Return the [x, y] coordinate for the center point of the cell that contains the specified text.  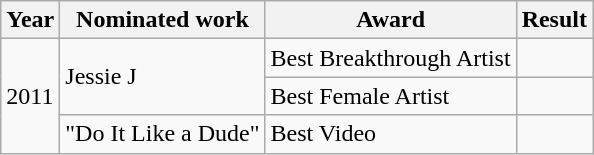
Result [554, 20]
Year [30, 20]
Best Video [390, 134]
Best Female Artist [390, 96]
Nominated work [162, 20]
Award [390, 20]
"Do It Like a Dude" [162, 134]
Jessie J [162, 77]
Best Breakthrough Artist [390, 58]
2011 [30, 96]
